Provide the (X, Y) coordinate of the cell's center where the given text is located.  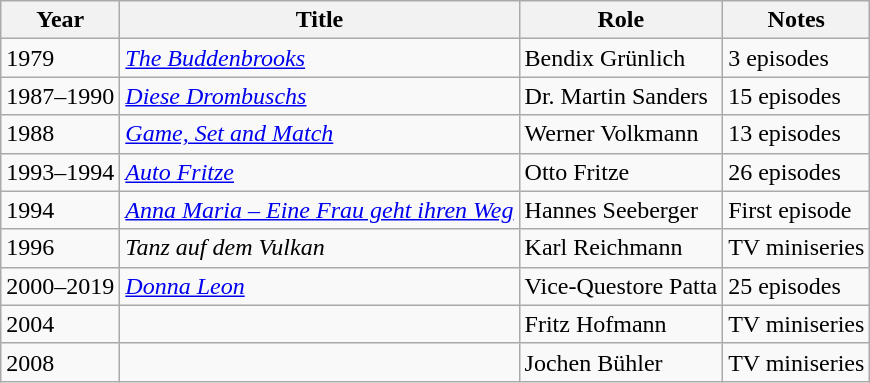
2004 (60, 324)
1994 (60, 210)
1987–1990 (60, 96)
Vice-Questore Patta (621, 286)
First episode (796, 210)
Fritz Hofmann (621, 324)
Notes (796, 20)
Tanz auf dem Vulkan (320, 248)
Game, Set and Match (320, 134)
1988 (60, 134)
Donna Leon (320, 286)
Otto Fritze (621, 172)
3 episodes (796, 58)
1996 (60, 248)
Werner Volkmann (621, 134)
Title (320, 20)
26 episodes (796, 172)
2000–2019 (60, 286)
13 episodes (796, 134)
1993–1994 (60, 172)
15 episodes (796, 96)
25 episodes (796, 286)
Hannes Seeberger (621, 210)
Karl Reichmann (621, 248)
Auto Fritze (320, 172)
Diese Drombuschs (320, 96)
Year (60, 20)
The Buddenbrooks (320, 58)
1979 (60, 58)
Bendix Grünlich (621, 58)
Anna Maria – Eine Frau geht ihren Weg (320, 210)
Dr. Martin Sanders (621, 96)
Jochen Bühler (621, 362)
2008 (60, 362)
Role (621, 20)
